Search for the cell housing the specified text and yield its (x, y) center coordinate. 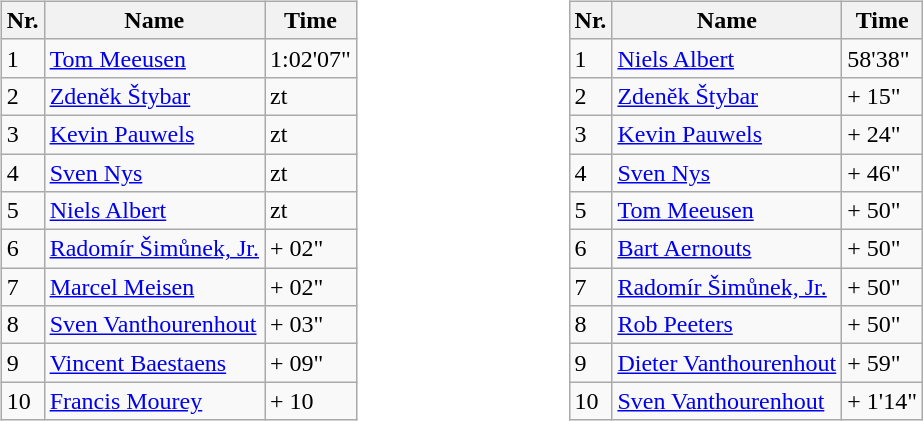
Bart Aernouts (727, 249)
58'38" (882, 58)
+ 15" (882, 96)
Vincent Baestaens (154, 363)
+ 10 (310, 401)
1:02'07" (310, 58)
+ 03" (310, 325)
+ 59" (882, 363)
+ 46" (882, 173)
+ 09" (310, 363)
+ 1'14" (882, 401)
Rob Peeters (727, 325)
Francis Mourey (154, 401)
+ 24" (882, 134)
Marcel Meisen (154, 287)
Dieter Vanthourenhout (727, 363)
